Pinpoint the cell where the given text exists, returning its (x, y) midpoint coordinate. 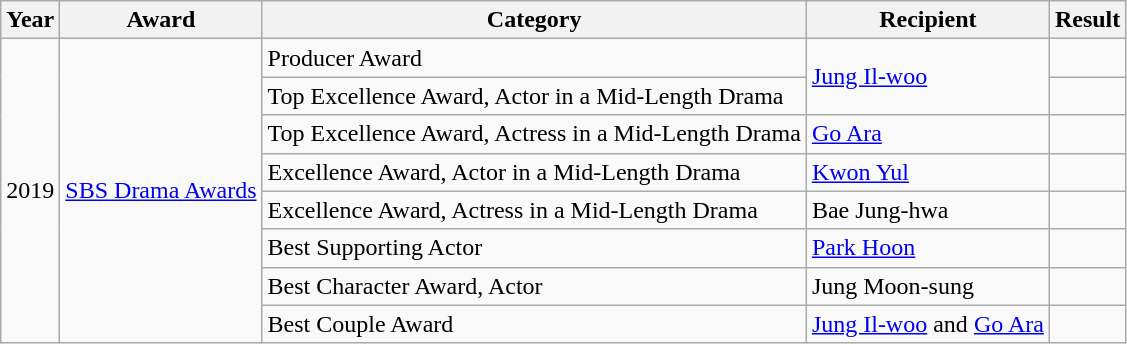
Category (534, 20)
Best Character Award, Actor (534, 286)
Best Couple Award (534, 324)
Go Ara (928, 134)
Jung Il-woo and Go Ara (928, 324)
Park Hoon (928, 248)
Jung Moon-sung (928, 286)
SBS Drama Awards (161, 191)
2019 (30, 191)
Bae Jung-hwa (928, 210)
Top Excellence Award, Actress in a Mid-Length Drama (534, 134)
Recipient (928, 20)
Best Supporting Actor (534, 248)
Kwon Yul (928, 172)
Jung Il-woo (928, 77)
Excellence Award, Actor in a Mid-Length Drama (534, 172)
Award (161, 20)
Top Excellence Award, Actor in a Mid-Length Drama (534, 96)
Excellence Award, Actress in a Mid-Length Drama (534, 210)
Result (1087, 20)
Year (30, 20)
Producer Award (534, 58)
